Pinpoint the cell where the given text exists, returning its [x, y] midpoint coordinate. 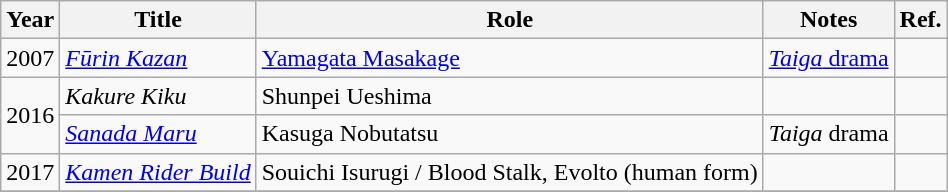
Sanada Maru [158, 134]
Kasuga Nobutatsu [510, 134]
2016 [30, 115]
Ref. [920, 20]
Yamagata Masakage [510, 58]
Year [30, 20]
2017 [30, 172]
2007 [30, 58]
Shunpei Ueshima [510, 96]
Role [510, 20]
Souichi Isurugi / Blood Stalk, Evolto (human form) [510, 172]
Title [158, 20]
Kakure Kiku [158, 96]
Kamen Rider Build [158, 172]
Notes [828, 20]
Fūrin Kazan [158, 58]
